Return the [X, Y] coordinate for the center point of the cell that contains the specified text.  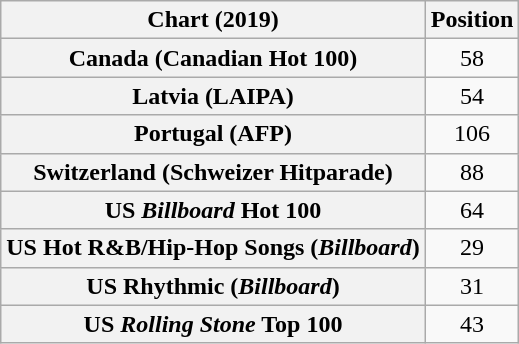
US Hot R&B/Hip-Hop Songs (Billboard) [213, 248]
Portugal (AFP) [213, 134]
US Rhythmic (Billboard) [213, 286]
US Rolling Stone Top 100 [213, 324]
Switzerland (Schweizer Hitparade) [213, 172]
Position [472, 20]
US Billboard Hot 100 [213, 210]
106 [472, 134]
31 [472, 286]
88 [472, 172]
43 [472, 324]
54 [472, 96]
29 [472, 248]
64 [472, 210]
Canada (Canadian Hot 100) [213, 58]
Chart (2019) [213, 20]
Latvia (LAIPA) [213, 96]
58 [472, 58]
